Output the [x, y] coordinate of the center of the cell containing the given text.  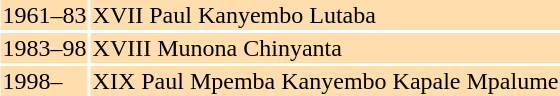
XVII Paul Kanyembo Lutaba [326, 15]
1983–98 [44, 48]
1961–83 [44, 15]
XVIII Munona Chinyanta [326, 48]
1998– [44, 81]
XIX Paul Mpemba Kanyembo Kapale Mpalume [326, 81]
